Search for the cell housing the specified text and yield its (x, y) center coordinate. 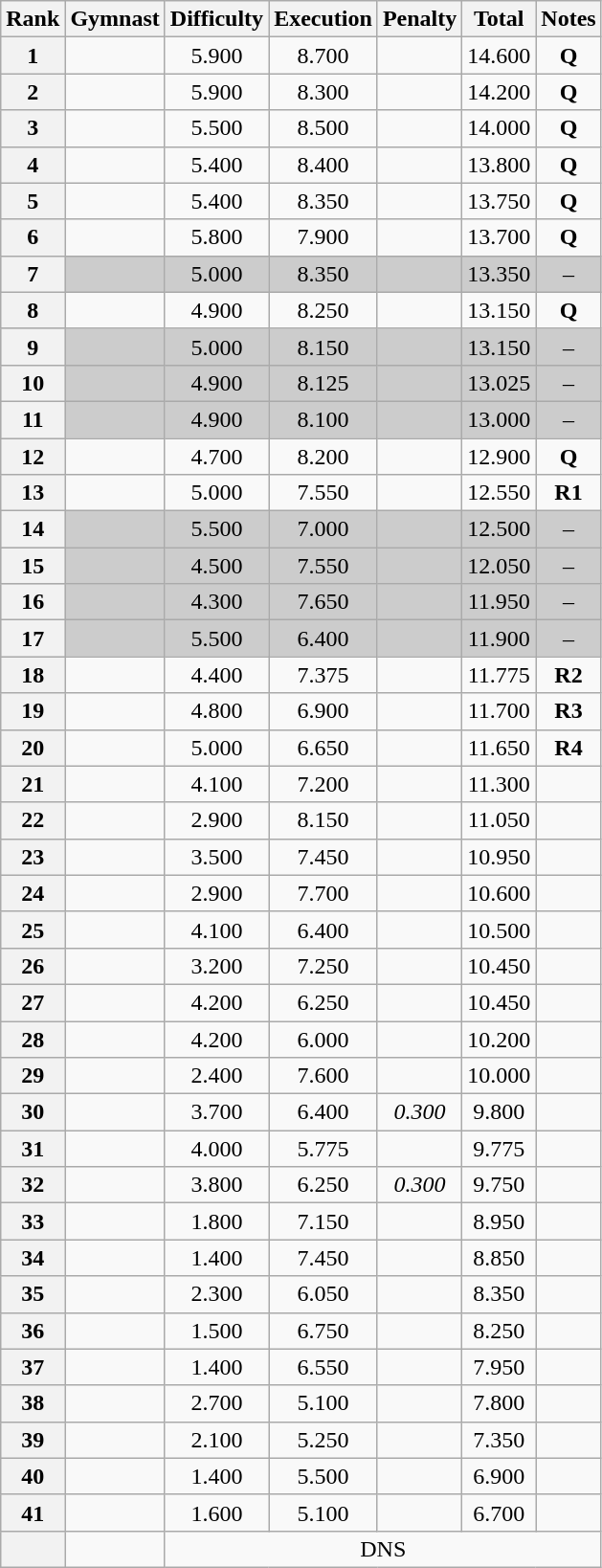
14.200 (500, 92)
1.500 (216, 1331)
7.250 (323, 966)
4.400 (216, 675)
12 (33, 457)
11.900 (500, 638)
7.700 (323, 893)
14 (33, 529)
11.700 (500, 711)
13 (33, 493)
6.750 (323, 1331)
11 (33, 419)
Penalty (419, 19)
5.250 (323, 1440)
18 (33, 675)
7.600 (323, 1076)
DNS (383, 1549)
32 (33, 1185)
34 (33, 1258)
13.000 (500, 419)
10 (33, 383)
3.800 (216, 1185)
2.700 (216, 1403)
9.775 (500, 1149)
7.375 (323, 675)
8.125 (323, 383)
Difficulty (216, 19)
40 (33, 1476)
11.300 (500, 784)
4.300 (216, 602)
10.200 (500, 1039)
24 (33, 893)
11.775 (500, 675)
2 (33, 92)
31 (33, 1149)
3.500 (216, 857)
R3 (569, 711)
9.750 (500, 1185)
11.050 (500, 820)
1.600 (216, 1512)
29 (33, 1076)
7.150 (323, 1221)
7.200 (323, 784)
15 (33, 566)
7.900 (323, 237)
6 (33, 237)
25 (33, 930)
7.800 (500, 1403)
5.775 (323, 1149)
Gymnast (115, 19)
17 (33, 638)
23 (33, 857)
8.850 (500, 1258)
12.550 (500, 493)
1.800 (216, 1221)
21 (33, 784)
12.500 (500, 529)
22 (33, 820)
14.600 (500, 56)
8.200 (323, 457)
13.700 (500, 237)
4.700 (216, 457)
5 (33, 201)
4.800 (216, 711)
2.100 (216, 1440)
7.350 (500, 1440)
36 (33, 1331)
12.900 (500, 457)
9 (33, 347)
6.550 (323, 1367)
8 (33, 310)
R4 (569, 748)
30 (33, 1112)
Notes (569, 19)
3.700 (216, 1112)
10.950 (500, 857)
8.300 (323, 92)
39 (33, 1440)
3 (33, 128)
3.200 (216, 966)
8.950 (500, 1221)
6.000 (323, 1039)
41 (33, 1512)
8.700 (323, 56)
26 (33, 966)
8.100 (323, 419)
38 (33, 1403)
33 (33, 1221)
10.000 (500, 1076)
R1 (569, 493)
8.400 (323, 165)
Total (500, 19)
20 (33, 748)
7.650 (323, 602)
11.950 (500, 602)
5.800 (216, 237)
27 (33, 1002)
12.050 (500, 566)
37 (33, 1367)
16 (33, 602)
9.800 (500, 1112)
2.400 (216, 1076)
7.000 (323, 529)
Execution (323, 19)
4.500 (216, 566)
6.650 (323, 748)
7 (33, 274)
6.700 (500, 1512)
28 (33, 1039)
2.300 (216, 1294)
Rank (33, 19)
19 (33, 711)
7.950 (500, 1367)
13.750 (500, 201)
R2 (569, 675)
10.500 (500, 930)
11.650 (500, 748)
35 (33, 1294)
13.350 (500, 274)
6.050 (323, 1294)
4 (33, 165)
1 (33, 56)
14.000 (500, 128)
13.800 (500, 165)
10.600 (500, 893)
13.025 (500, 383)
8.500 (323, 128)
4.000 (216, 1149)
